Extract the (X, Y) coordinate from the center of the cell holding the provided text.  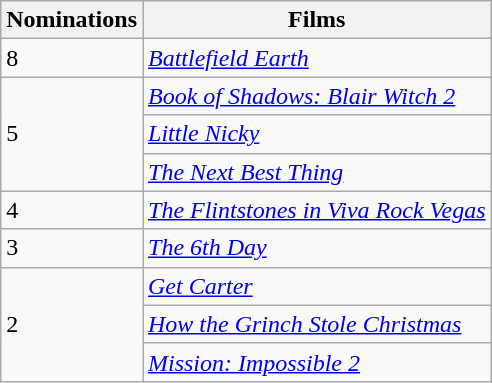
The 6th Day (316, 248)
Mission: Impossible 2 (316, 362)
Films (316, 20)
2 (72, 324)
Battlefield Earth (316, 58)
5 (72, 134)
Get Carter (316, 286)
The Flintstones in Viva Rock Vegas (316, 210)
The Next Best Thing (316, 172)
3 (72, 248)
4 (72, 210)
How the Grinch Stole Christmas (316, 324)
8 (72, 58)
Nominations (72, 20)
Little Nicky (316, 134)
Book of Shadows: Blair Witch 2 (316, 96)
